Determine the [x, y] coordinate at the center of the cell enclosing the given text.  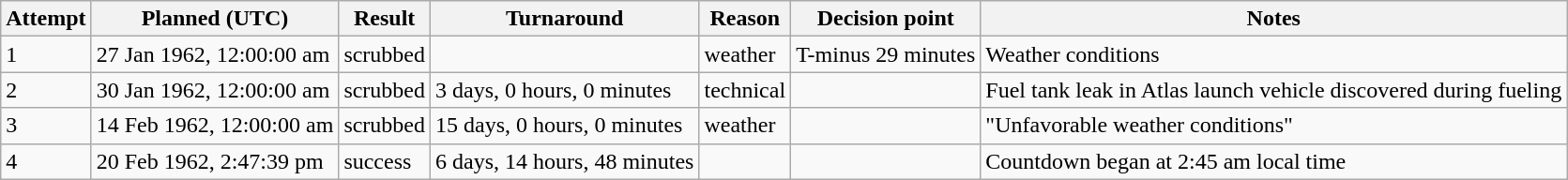
6 days, 14 hours, 48 minutes [565, 161]
technical [745, 90]
30 Jan 1962, 12:00:00 am [215, 90]
Attempt [46, 19]
27 Jan 1962, 12:00:00 am [215, 54]
Reason [745, 19]
14 Feb 1962, 12:00:00 am [215, 126]
4 [46, 161]
Weather conditions [1274, 54]
Countdown began at 2:45 am local time [1274, 161]
3 days, 0 hours, 0 minutes [565, 90]
2 [46, 90]
Notes [1274, 19]
Decision point [886, 19]
T-minus 29 minutes [886, 54]
success [385, 161]
15 days, 0 hours, 0 minutes [565, 126]
1 [46, 54]
Fuel tank leak in Atlas launch vehicle discovered during fueling [1274, 90]
Turnaround [565, 19]
Result [385, 19]
"Unfavorable weather conditions" [1274, 126]
20 Feb 1962, 2:47:39 pm [215, 161]
3 [46, 126]
Planned (UTC) [215, 19]
